Return the [x, y] coordinate for the center point of the cell that contains the specified text.  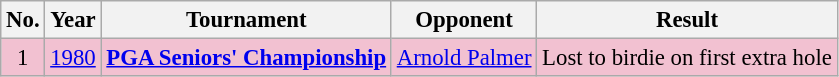
No. [23, 20]
Year [73, 20]
1980 [73, 58]
1 [23, 58]
Arnold Palmer [464, 58]
Tournament [246, 20]
Lost to birdie on first extra hole [687, 58]
Result [687, 20]
PGA Seniors' Championship [246, 58]
Opponent [464, 20]
